Identify which cell holds the provided text, then report its [x, y] central coordinate. 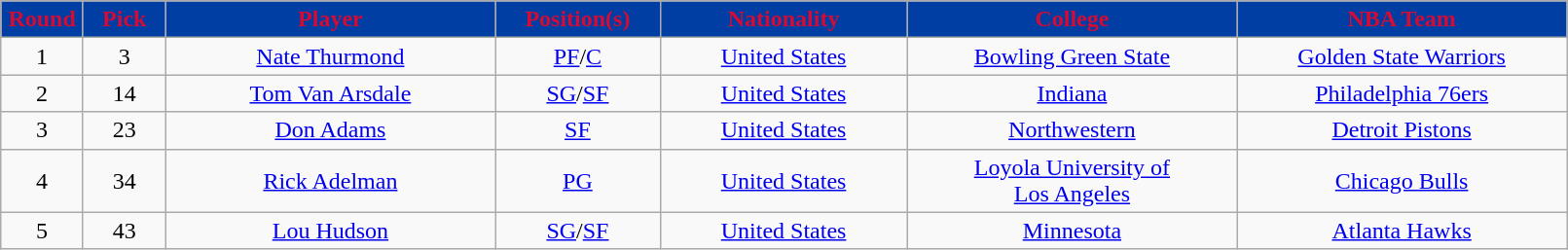
Player [331, 19]
Indiana [1073, 93]
Pick [125, 19]
SF [578, 130]
23 [125, 130]
Loyola University ofLos Angeles [1073, 181]
Rick Adelman [331, 181]
5 [43, 231]
Minnesota [1073, 231]
NBA Team [1402, 19]
34 [125, 181]
4 [43, 181]
Chicago Bulls [1402, 181]
Lou Hudson [331, 231]
Nationality [784, 19]
Nate Thurmond [331, 56]
Round [43, 19]
43 [125, 231]
Northwestern [1073, 130]
2 [43, 93]
Golden State Warriors [1402, 56]
PG [578, 181]
14 [125, 93]
Atlanta Hawks [1402, 231]
Detroit Pistons [1402, 130]
Philadelphia 76ers [1402, 93]
Don Adams [331, 130]
Position(s) [578, 19]
Bowling Green State [1073, 56]
Tom Van Arsdale [331, 93]
PF/C [578, 56]
College [1073, 19]
1 [43, 56]
